Detect which cell encompasses the target text, then output its [X, Y] center coordinate. 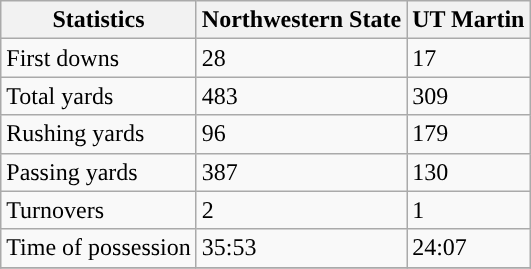
Total yards [99, 96]
Northwestern State [301, 20]
2 [301, 210]
130 [468, 172]
1 [468, 210]
Turnovers [99, 210]
28 [301, 58]
483 [301, 96]
24:07 [468, 248]
309 [468, 96]
96 [301, 134]
UT Martin [468, 20]
179 [468, 134]
Statistics [99, 20]
Time of possession [99, 248]
35:53 [301, 248]
387 [301, 172]
First downs [99, 58]
17 [468, 58]
Rushing yards [99, 134]
Passing yards [99, 172]
